Determine the [X, Y] coordinate at the center of the cell enclosing the given text.  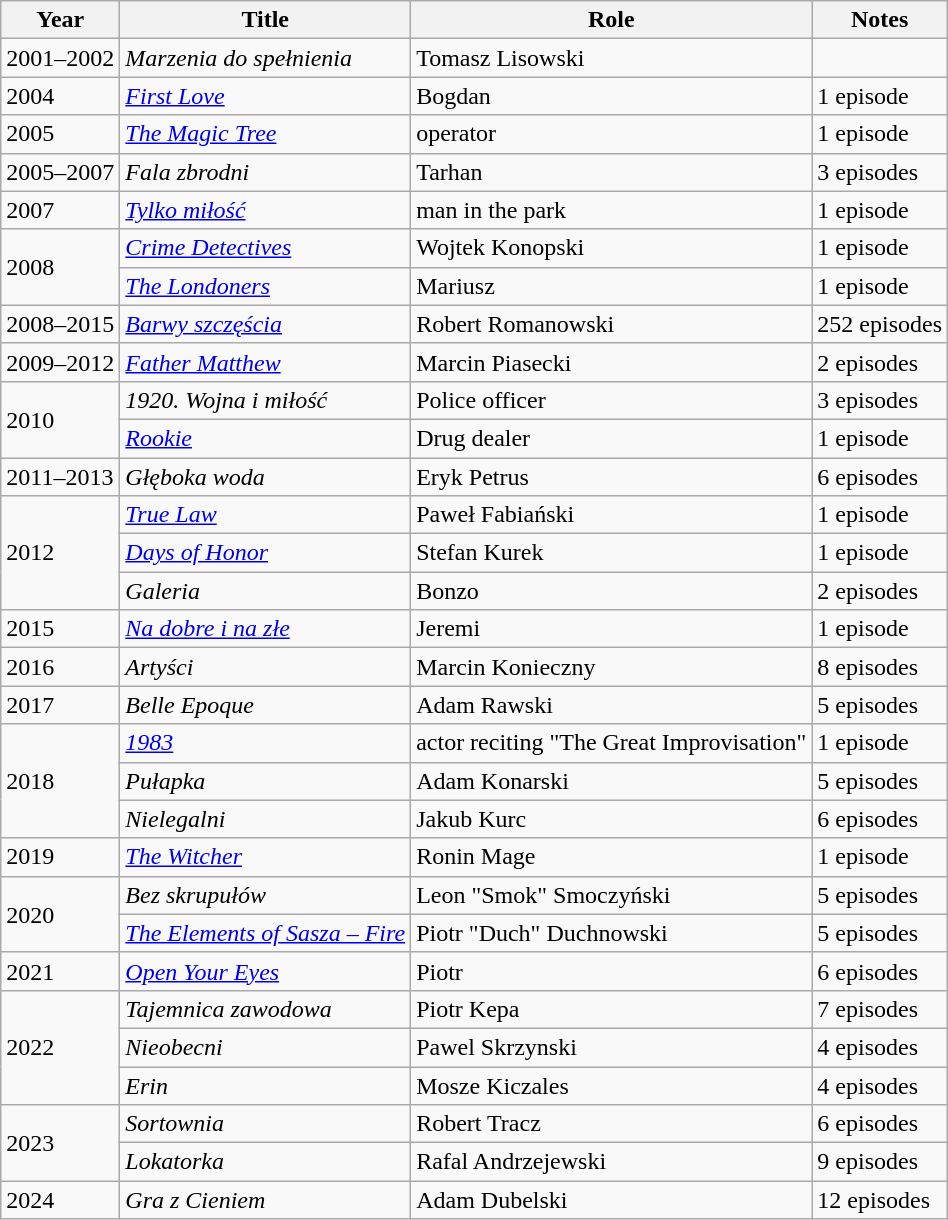
Marcin Konieczny [612, 667]
Title [266, 20]
Rookie [266, 438]
Ronin Mage [612, 857]
12 episodes [880, 1200]
2016 [60, 667]
2012 [60, 553]
2005–2007 [60, 172]
Tylko miłość [266, 210]
7 episodes [880, 1009]
Pułapka [266, 781]
Robert Tracz [612, 1124]
Sortownia [266, 1124]
Role [612, 20]
2017 [60, 705]
Erin [266, 1085]
2022 [60, 1047]
8 episodes [880, 667]
2009–2012 [60, 362]
Stefan Kurek [612, 553]
Open Your Eyes [266, 971]
Adam Dubelski [612, 1200]
Crime Detectives [266, 248]
2024 [60, 1200]
9 episodes [880, 1162]
The Londoners [266, 286]
Adam Konarski [612, 781]
actor reciting "The Great Improvisation" [612, 743]
Lokatorka [266, 1162]
Mosze Kiczales [612, 1085]
man in the park [612, 210]
Police officer [612, 400]
Eryk Petrus [612, 477]
Na dobre i na złe [266, 629]
Piotr Kepa [612, 1009]
Days of Honor [266, 553]
Bogdan [612, 96]
Tomasz Lisowski [612, 58]
The Witcher [266, 857]
2021 [60, 971]
2015 [60, 629]
1920. Wojna i miłość [266, 400]
The Elements of Sasza – Fire [266, 933]
Paweł Fabiański [612, 515]
2008–2015 [60, 324]
Gra z Cieniem [266, 1200]
2020 [60, 914]
Bonzo [612, 591]
Pawel Skrzynski [612, 1047]
operator [612, 134]
Fala zbrodni [266, 172]
Jeremi [612, 629]
First Love [266, 96]
2004 [60, 96]
1983 [266, 743]
Notes [880, 20]
True Law [266, 515]
Galeria [266, 591]
Belle Epoque [266, 705]
Father Matthew [266, 362]
Marzenia do spełnienia [266, 58]
252 episodes [880, 324]
Wojtek Konopski [612, 248]
Bez skrupułów [266, 895]
Głęboka woda [266, 477]
Robert Romanowski [612, 324]
Piotr [612, 971]
Tajemnica zawodowa [266, 1009]
2008 [60, 267]
Year [60, 20]
Adam Rawski [612, 705]
Mariusz [612, 286]
Rafal Andrzejewski [612, 1162]
Leon "Smok" Smoczyński [612, 895]
Barwy szczęścia [266, 324]
Jakub Kurc [612, 819]
Nieobecni [266, 1047]
Piotr "Duch" Duchnowski [612, 933]
2010 [60, 419]
Tarhan [612, 172]
Artyści [266, 667]
2007 [60, 210]
2011–2013 [60, 477]
2005 [60, 134]
Drug dealer [612, 438]
Marcin Piasecki [612, 362]
2018 [60, 781]
Nielegalni [266, 819]
2019 [60, 857]
The Magic Tree [266, 134]
2001–2002 [60, 58]
2023 [60, 1143]
